Find where the given text appears and provide that cell's center as (x, y) coordinate. 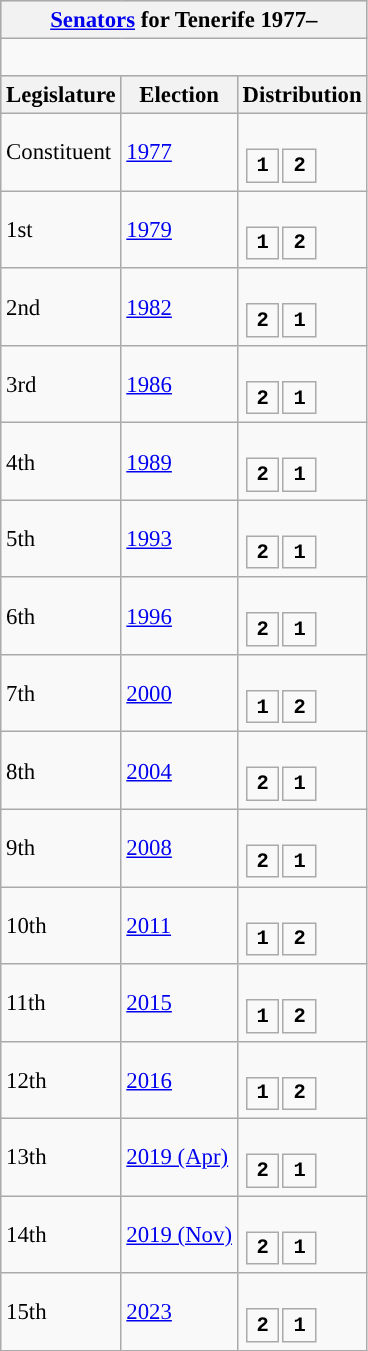
14th (61, 1234)
10th (61, 926)
5th (61, 538)
2nd (61, 306)
Senators for Tenerife 1977– (184, 20)
Constituent (61, 152)
6th (61, 616)
1977 (179, 152)
1993 (179, 538)
2016 (179, 1080)
1996 (179, 616)
2011 (179, 926)
1986 (179, 384)
1989 (179, 462)
7th (61, 694)
Distribution (302, 95)
15th (61, 1312)
2015 (179, 1002)
12th (61, 1080)
2004 (179, 770)
1979 (179, 230)
9th (61, 848)
Legislature (61, 95)
2008 (179, 848)
3rd (61, 384)
2019 (Apr) (179, 1158)
8th (61, 770)
1st (61, 230)
4th (61, 462)
2000 (179, 694)
Election (179, 95)
13th (61, 1158)
11th (61, 1002)
2019 (Nov) (179, 1234)
1982 (179, 306)
2023 (179, 1312)
